Detect which cell encompasses the target text, then output its (X, Y) center coordinate. 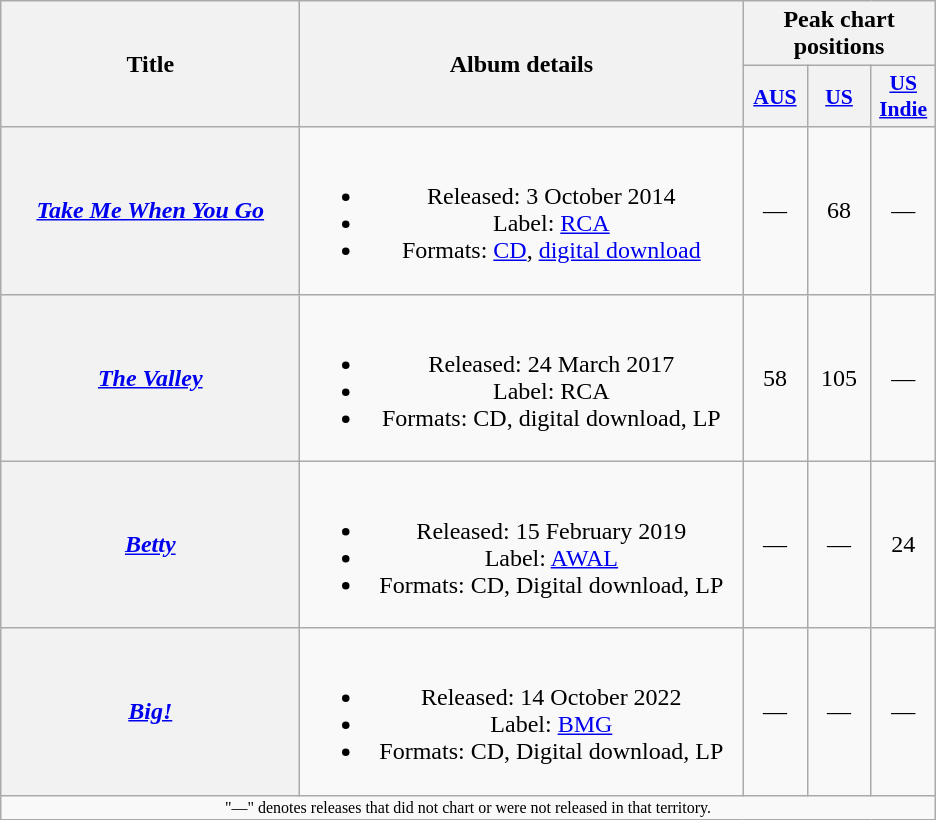
The Valley (150, 378)
Released: 3 October 2014Label: RCAFormats: CD, digital download (522, 210)
AUS (775, 96)
Take Me When You Go (150, 210)
24 (903, 544)
Peak chart positions (839, 34)
Title (150, 64)
USIndie (903, 96)
58 (775, 378)
Released: 14 October 2022Label: BMGFormats: CD, Digital download, LP (522, 712)
US (839, 96)
Betty (150, 544)
Released: 15 February 2019Label: AWALFormats: CD, Digital download, LP (522, 544)
"—" denotes releases that did not chart or were not released in that territory. (468, 807)
Album details (522, 64)
Big! (150, 712)
105 (839, 378)
Released: 24 March 2017Label: RCAFormats: CD, digital download, LP (522, 378)
68 (839, 210)
